From the cell containing the given text, extract its center point as (x, y) coordinate. 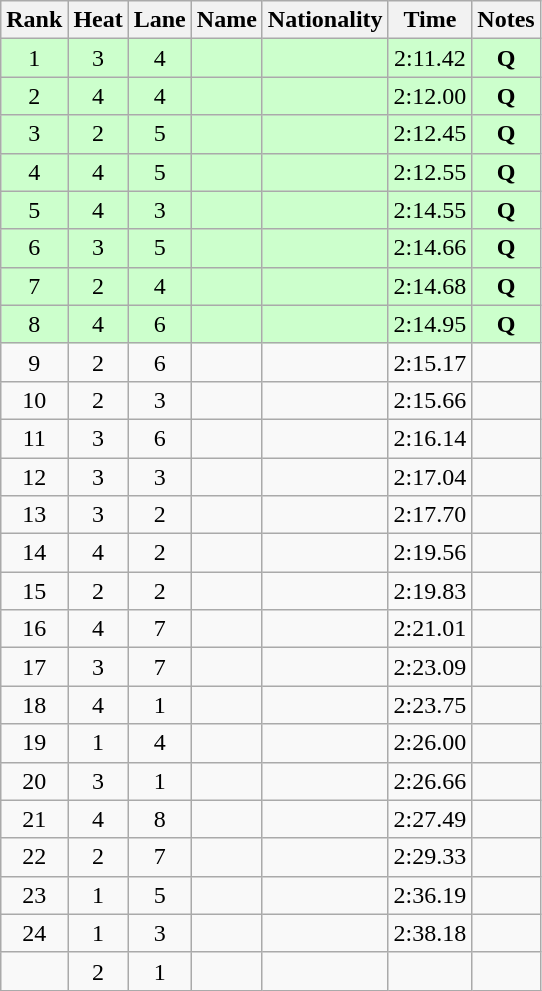
22 (34, 857)
17 (34, 667)
11 (34, 438)
2:14.68 (430, 286)
2:15.17 (430, 362)
2:15.66 (430, 400)
2:19.83 (430, 591)
9 (34, 362)
2:23.09 (430, 667)
2:14.66 (430, 248)
16 (34, 629)
Time (430, 20)
Nationality (325, 20)
Lane (160, 20)
Name (226, 20)
2:12.45 (430, 134)
21 (34, 819)
20 (34, 781)
2:26.66 (430, 781)
2:16.14 (430, 438)
2:29.33 (430, 857)
2:14.55 (430, 210)
2:11.42 (430, 58)
14 (34, 553)
19 (34, 743)
24 (34, 933)
15 (34, 591)
2:19.56 (430, 553)
Notes (506, 20)
2:27.49 (430, 819)
23 (34, 895)
2:12.00 (430, 96)
2:26.00 (430, 743)
12 (34, 477)
13 (34, 515)
2:23.75 (430, 705)
18 (34, 705)
2:21.01 (430, 629)
2:38.18 (430, 933)
2:12.55 (430, 172)
2:17.04 (430, 477)
2:17.70 (430, 515)
2:14.95 (430, 324)
Rank (34, 20)
2:36.19 (430, 895)
Heat (98, 20)
10 (34, 400)
